Return the (x, y) coordinate for the center point of the cell that contains the specified text.  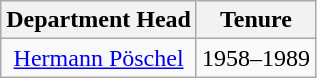
Tenure (256, 20)
1958–1989 (256, 58)
Hermann Pöschel (99, 58)
Department Head (99, 20)
